Extract the [x, y] coordinate from the center of the cell holding the provided text.  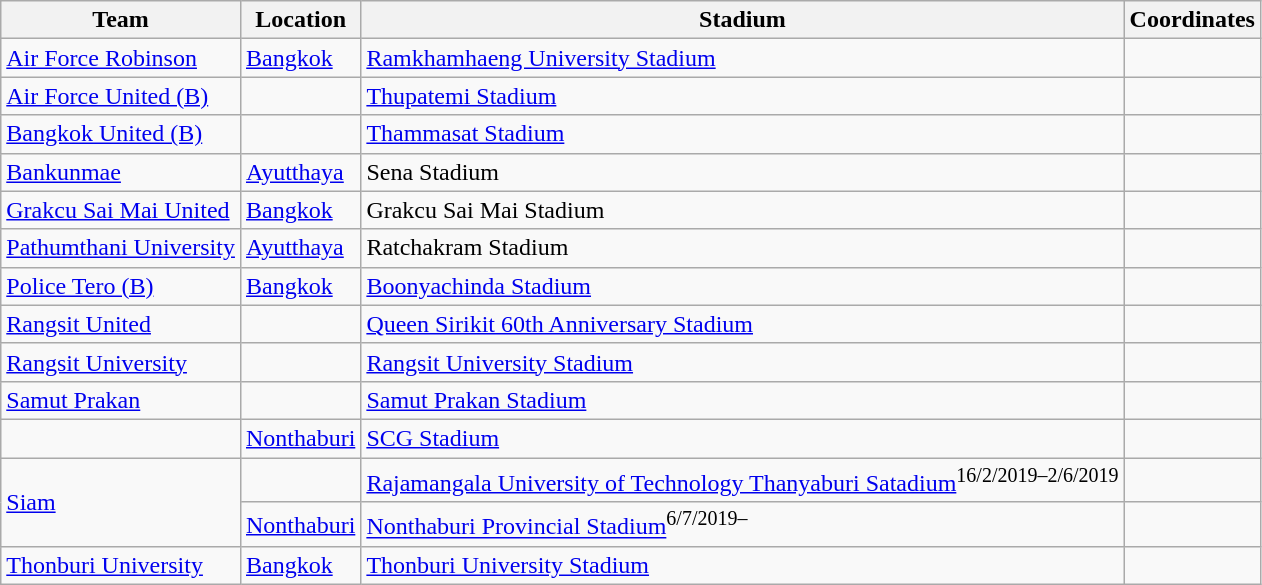
Grakcu Sai Mai United [121, 210]
Air Force United (B) [121, 96]
Rajamangala University of Technology Thanyaburi Satadium16/2/2019–2/6/2019 [742, 480]
Rangsit United [121, 324]
Ramkhamhaeng University Stadium [742, 58]
Thupatemi Stadium [742, 96]
Sena Stadium [742, 172]
Location [300, 20]
Police Tero (B) [121, 286]
Ratchakram Stadium [742, 248]
Air Force Robinson [121, 58]
Grakcu Sai Mai Stadium [742, 210]
Bankunmae [121, 172]
Thammasat Stadium [742, 134]
Team [121, 20]
Thonburi University [121, 566]
Boonyachinda Stadium [742, 286]
Nonthaburi Provincial Stadium6/7/2019– [742, 524]
Coordinates [1192, 20]
Queen Sirikit 60th Anniversary Stadium [742, 324]
Rangsit University Stadium [742, 362]
SCG Stadium [742, 438]
Pathumthani University [121, 248]
Bangkok United (B) [121, 134]
Samut Prakan [121, 400]
Rangsit University [121, 362]
Samut Prakan Stadium [742, 400]
Thonburi University Stadium [742, 566]
Stadium [742, 20]
Siam [121, 502]
